Capture the cell that displays the provided text and extract its (x, y) central coordinate. 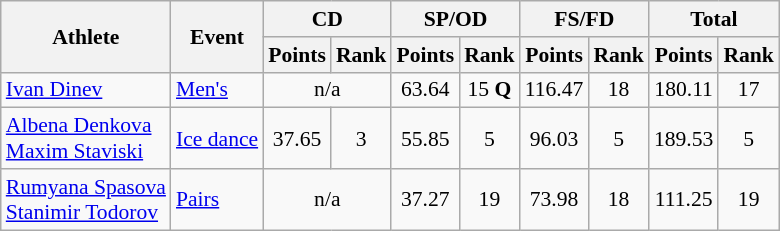
96.03 (554, 138)
73.98 (554, 200)
63.64 (425, 90)
55.85 (425, 138)
37.65 (297, 138)
111.25 (684, 200)
180.11 (684, 90)
Rumyana SpasovaStanimir Todorov (86, 200)
37.27 (425, 200)
Pairs (217, 200)
Total (714, 19)
SP/OD (455, 19)
Event (217, 36)
Athlete (86, 36)
FS/FD (584, 19)
17 (748, 90)
Albena DenkovaMaxim Staviski (86, 138)
116.47 (554, 90)
Ice dance (217, 138)
15 Q (490, 90)
Ivan Dinev (86, 90)
Men's (217, 90)
3 (362, 138)
189.53 (684, 138)
CD (327, 19)
